Provide the [x, y] coordinate of the cell's center where the given text is located.  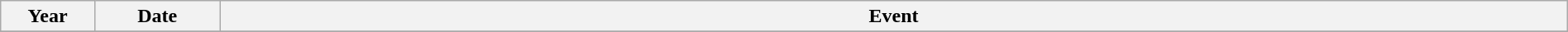
Date [157, 16]
Event [893, 16]
Year [48, 16]
